From the cell containing the given text, extract its center point as [x, y] coordinate. 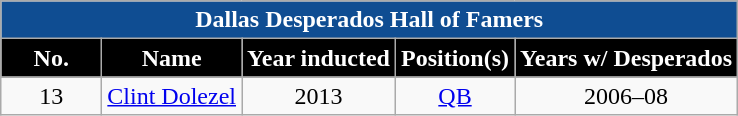
2006–08 [626, 96]
2013 [319, 96]
No. [52, 58]
Position(s) [454, 58]
Dallas Desperados Hall of Famers [370, 20]
Clint Dolezel [172, 96]
Name [172, 58]
13 [52, 96]
Year inducted [319, 58]
QB [454, 96]
Years w/ Desperados [626, 58]
